Capture the cell that displays the provided text and extract its [X, Y] central coordinate. 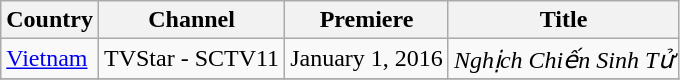
Nghịch Chiến Sinh Tử [563, 59]
Channel [191, 20]
TVStar - SCTV11 [191, 59]
Country [50, 20]
Premiere [367, 20]
Title [563, 20]
Vietnam [50, 59]
January 1, 2016 [367, 59]
